Extract the (x, y) coordinate from the center of the cell holding the provided text.  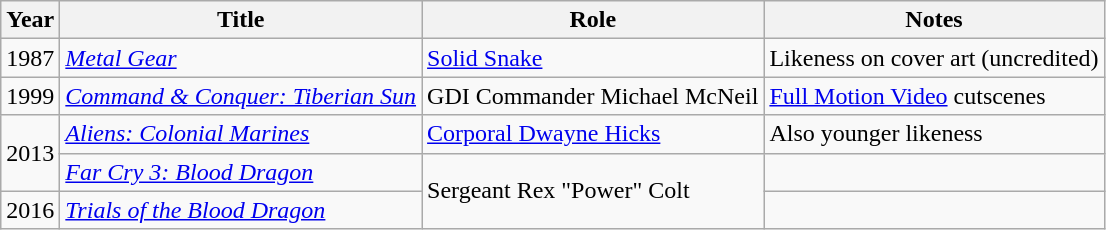
Also younger likeness (934, 134)
1987 (30, 58)
GDI Commander Michael McNeil (593, 96)
2016 (30, 210)
Aliens: Colonial Marines (241, 134)
Sergeant Rex "Power" Colt (593, 191)
Year (30, 20)
Role (593, 20)
Full Motion Video cutscenes (934, 96)
1999 (30, 96)
Metal Gear (241, 58)
Corporal Dwayne Hicks (593, 134)
2013 (30, 153)
Far Cry 3: Blood Dragon (241, 172)
Likeness on cover art (uncredited) (934, 58)
Title (241, 20)
Notes (934, 20)
Trials of the Blood Dragon (241, 210)
Solid Snake (593, 58)
Command & Conquer: Tiberian Sun (241, 96)
